Return [X, Y] of the center of cell containing provided text 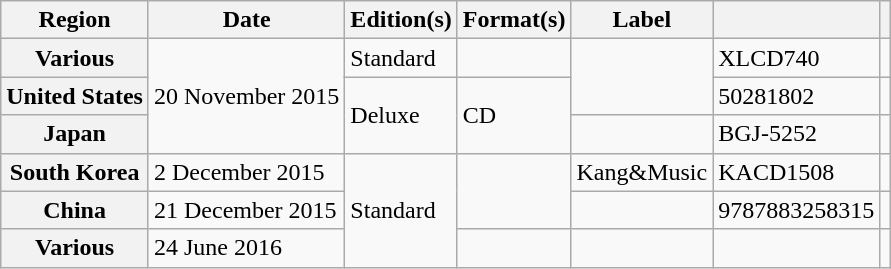
XLCD740 [796, 58]
Japan [75, 134]
Edition(s) [401, 20]
BGJ-5252 [796, 134]
21 December 2015 [246, 210]
Label [642, 20]
South Korea [75, 172]
9787883258315 [796, 210]
United States [75, 96]
Region [75, 20]
China [75, 210]
20 November 2015 [246, 96]
CD [514, 115]
Date [246, 20]
2 December 2015 [246, 172]
50281802 [796, 96]
Format(s) [514, 20]
Kang&Music [642, 172]
KACD1508 [796, 172]
Deluxe [401, 115]
24 June 2016 [246, 248]
